From the cell containing the given text, extract its center point as [x, y] coordinate. 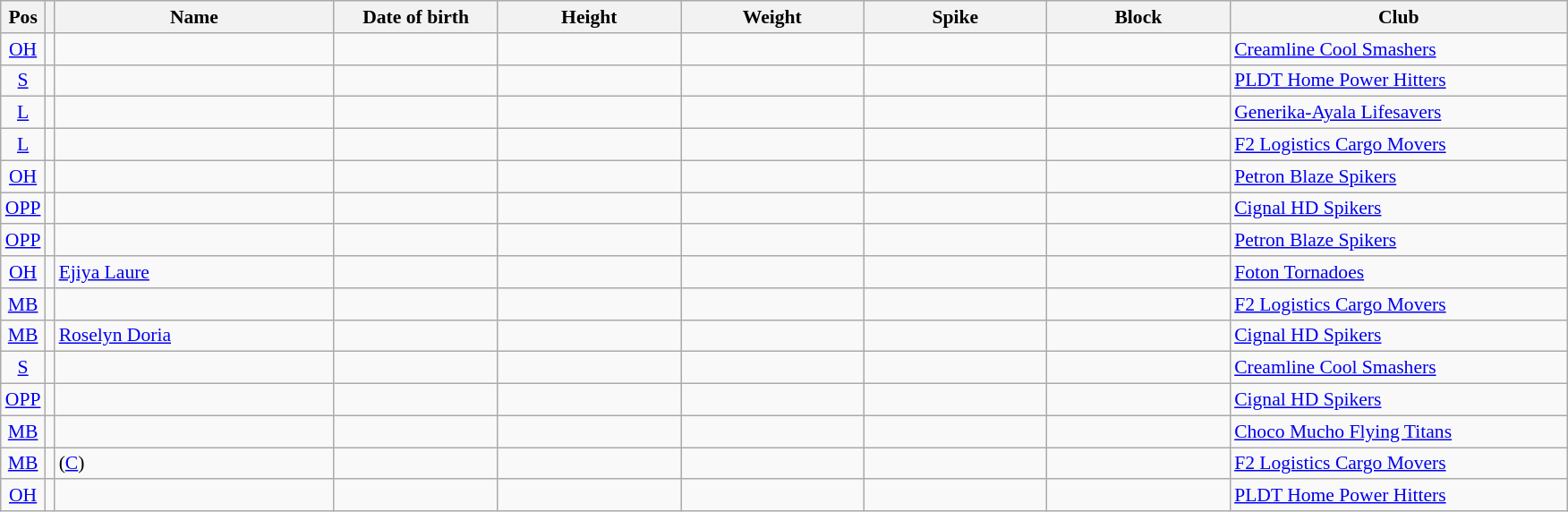
Club [1398, 17]
Roselyn Doria [195, 336]
Block [1138, 17]
Generika-Ayala Lifesavers [1398, 113]
Weight [773, 17]
Spike [956, 17]
Foton Tornadoes [1398, 272]
Choco Mucho Flying Titans [1398, 431]
Ejiya Laure [195, 272]
Date of birth [415, 17]
Height [589, 17]
Name [195, 17]
(C) [195, 464]
Pos [23, 17]
